Detect which cell encompasses the target text, then output its (X, Y) center coordinate. 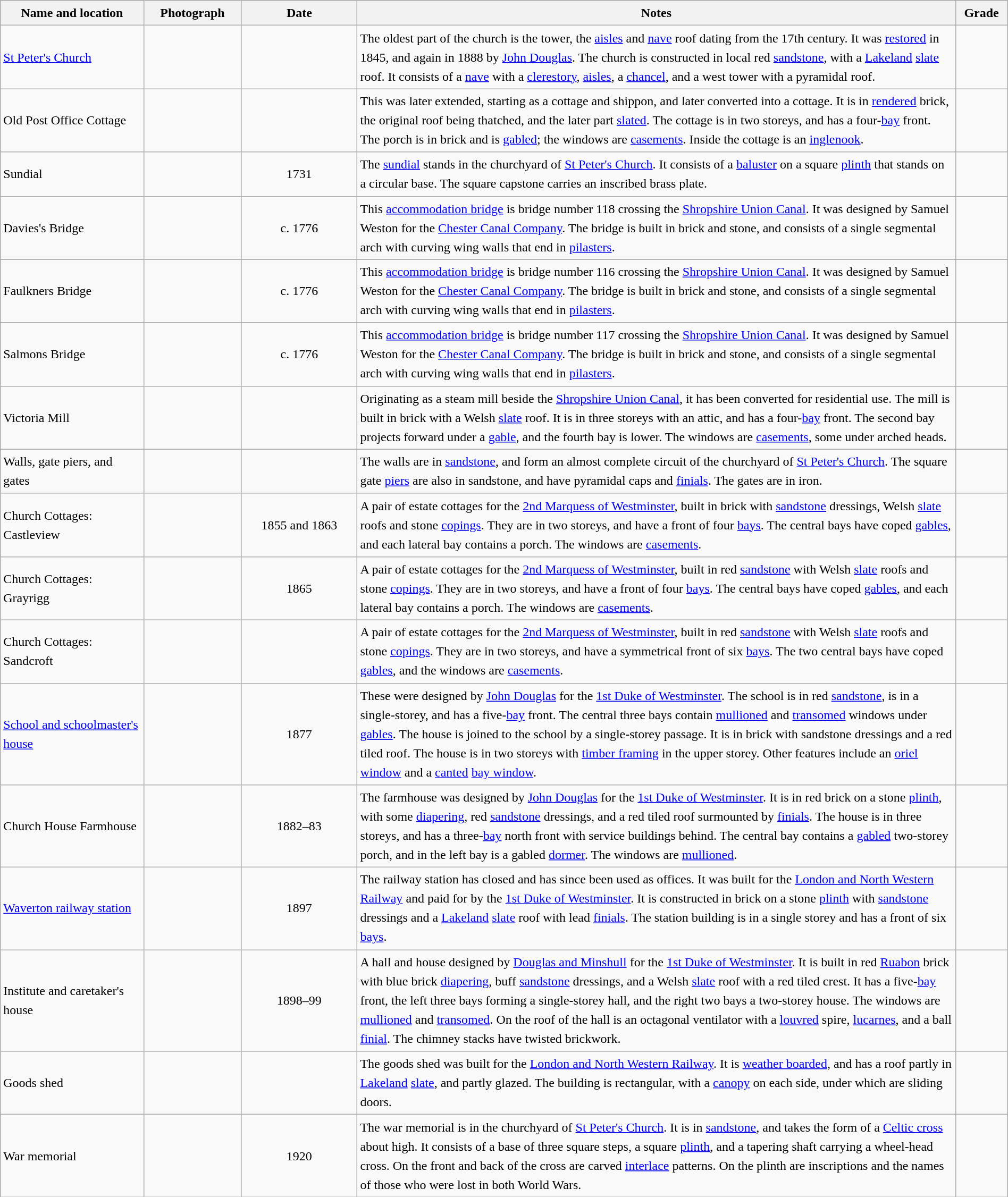
1882–83 (299, 826)
Old Post Office Cottage (72, 120)
Salmons Bridge (72, 354)
War memorial (72, 1156)
St Peter's Church (72, 57)
1731 (299, 174)
1855 and 1863 (299, 525)
Church Cottages: Grayrigg (72, 588)
1920 (299, 1156)
1898–99 (299, 1000)
Faulkners Bridge (72, 291)
Goods shed (72, 1083)
Davies's Bridge (72, 227)
1877 (299, 735)
Church House Farmhouse (72, 826)
Notes (656, 13)
Grade (981, 13)
Walls, gate piers, and gates (72, 471)
Institute and caretaker's house (72, 1000)
Church Cottages: Sandcroft (72, 652)
Photograph (192, 13)
Victoria Mill (72, 418)
1897 (299, 909)
Waverton railway station (72, 909)
Date (299, 13)
Name and location (72, 13)
School and schoolmaster's house (72, 735)
1865 (299, 588)
Sundial (72, 174)
Church Cottages: Castleview (72, 525)
